Capture the cell that displays the provided text and extract its (x, y) central coordinate. 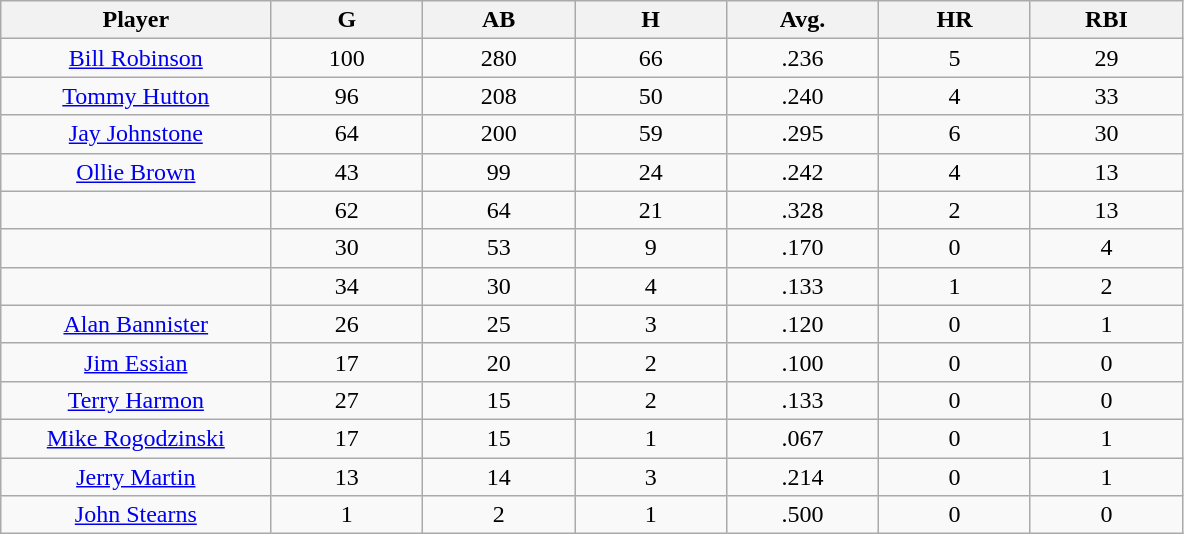
43 (347, 172)
62 (347, 210)
.328 (803, 210)
59 (651, 134)
96 (347, 96)
100 (347, 58)
G (347, 20)
6 (955, 134)
99 (499, 172)
33 (1106, 96)
.067 (803, 438)
53 (499, 248)
.500 (803, 515)
9 (651, 248)
25 (499, 324)
Jim Essian (136, 362)
14 (499, 477)
Tommy Hutton (136, 96)
20 (499, 362)
AB (499, 20)
H (651, 20)
200 (499, 134)
.242 (803, 172)
Mike Rogodzinski (136, 438)
34 (347, 286)
.236 (803, 58)
21 (651, 210)
Alan Bannister (136, 324)
29 (1106, 58)
RBI (1106, 20)
280 (499, 58)
24 (651, 172)
.214 (803, 477)
26 (347, 324)
.100 (803, 362)
HR (955, 20)
Ollie Brown (136, 172)
5 (955, 58)
Jerry Martin (136, 477)
27 (347, 400)
.295 (803, 134)
John Stearns (136, 515)
Jay Johnstone (136, 134)
.170 (803, 248)
.240 (803, 96)
Bill Robinson (136, 58)
50 (651, 96)
Player (136, 20)
.120 (803, 324)
66 (651, 58)
208 (499, 96)
Avg. (803, 20)
Terry Harmon (136, 400)
